Return [x, y] of the center of cell containing provided text 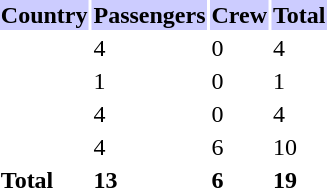
Total [300, 15]
Passengers [150, 15]
10 [300, 147]
6 [240, 147]
Crew [240, 15]
